For the text-containing cell, return its midpoint in (x, y) coordinate format. 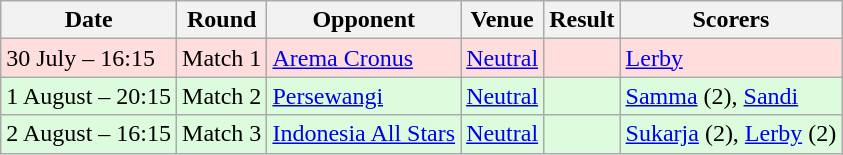
Samma (2), Sandi (731, 96)
Opponent (364, 20)
Arema Cronus (364, 58)
Round (222, 20)
Scorers (731, 20)
Match 2 (222, 96)
1 August – 20:15 (89, 96)
Result (582, 20)
Venue (502, 20)
Match 1 (222, 58)
Date (89, 20)
Match 3 (222, 134)
Sukarja (2), Lerby (2) (731, 134)
2 August – 16:15 (89, 134)
30 July – 16:15 (89, 58)
Indonesia All Stars (364, 134)
Persewangi (364, 96)
Lerby (731, 58)
